Provide the [x, y] coordinate of the cell's center where the given text is located.  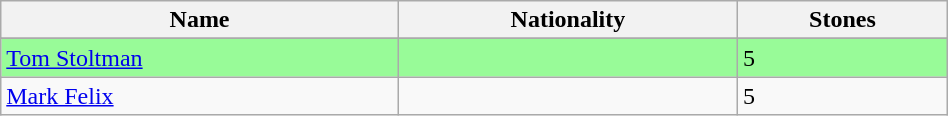
Mark Felix [200, 96]
Nationality [568, 20]
Stones [843, 20]
Tom Stoltman [200, 58]
Name [200, 20]
